Capture the cell that displays the provided text and extract its [X, Y] central coordinate. 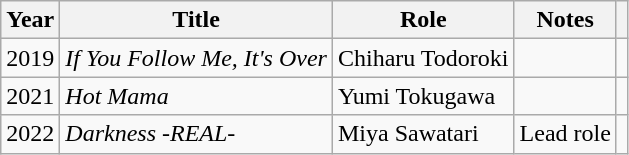
Chiharu Todoroki [423, 58]
Notes [565, 20]
Role [423, 20]
Lead role [565, 134]
Darkness -REAL- [196, 134]
2019 [30, 58]
2022 [30, 134]
2021 [30, 96]
Yumi Tokugawa [423, 96]
Year [30, 20]
Miya Sawatari [423, 134]
If You Follow Me, It's Over [196, 58]
Title [196, 20]
Hot Mama [196, 96]
